Locate the cell with the specified text and output its (X, Y) center coordinate. 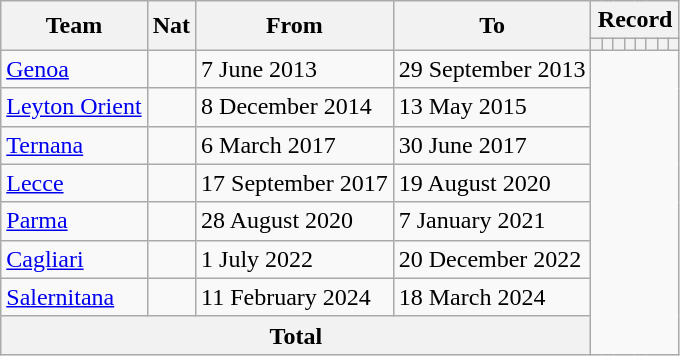
From (295, 26)
18 March 2024 (492, 297)
To (492, 26)
11 February 2024 (295, 297)
20 December 2022 (492, 259)
1 July 2022 (295, 259)
8 December 2014 (295, 107)
13 May 2015 (492, 107)
Salernitana (74, 297)
30 June 2017 (492, 145)
28 August 2020 (295, 221)
Ternana (74, 145)
Leyton Orient (74, 107)
Parma (74, 221)
Cagliari (74, 259)
Lecce (74, 183)
Team (74, 26)
Record (635, 20)
Total (296, 335)
7 June 2013 (295, 69)
6 March 2017 (295, 145)
19 August 2020 (492, 183)
7 January 2021 (492, 221)
17 September 2017 (295, 183)
Genoa (74, 69)
Nat (171, 26)
29 September 2013 (492, 69)
